Locate the cell with the specified text and output its [x, y] center coordinate. 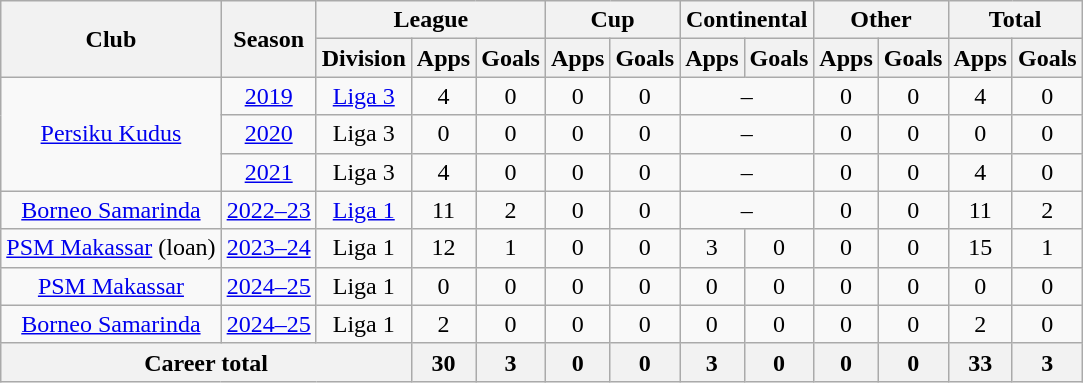
15 [980, 248]
League [430, 20]
2022–23 [268, 210]
Club [111, 39]
30 [443, 362]
Other [881, 20]
Total [1015, 20]
PSM Makassar (loan) [111, 248]
2019 [268, 96]
2021 [268, 172]
33 [980, 362]
Continental [747, 20]
12 [443, 248]
2023–24 [268, 248]
Cup [612, 20]
Division [364, 58]
2020 [268, 134]
Season [268, 39]
PSM Makassar [111, 286]
Persiku Kudus [111, 134]
Career total [206, 362]
